Scan for the cell matching the given text and deliver its [x, y] coordinate at center. 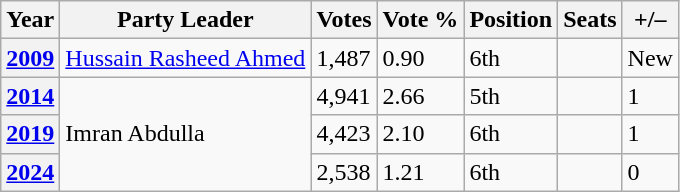
0.90 [420, 58]
2009 [30, 58]
Seats [590, 20]
Vote % [420, 20]
Imran Abdulla [186, 134]
+/– [650, 20]
Hussain Rasheed Ahmed [186, 58]
2024 [30, 172]
2019 [30, 134]
2014 [30, 96]
Party Leader [186, 20]
2.66 [420, 96]
Position [511, 20]
1,487 [344, 58]
4,941 [344, 96]
0 [650, 172]
4,423 [344, 134]
Year [30, 20]
1.21 [420, 172]
5th [511, 96]
2.10 [420, 134]
Votes [344, 20]
New [650, 58]
2,538 [344, 172]
